Search for the cell housing the specified text and yield its (x, y) center coordinate. 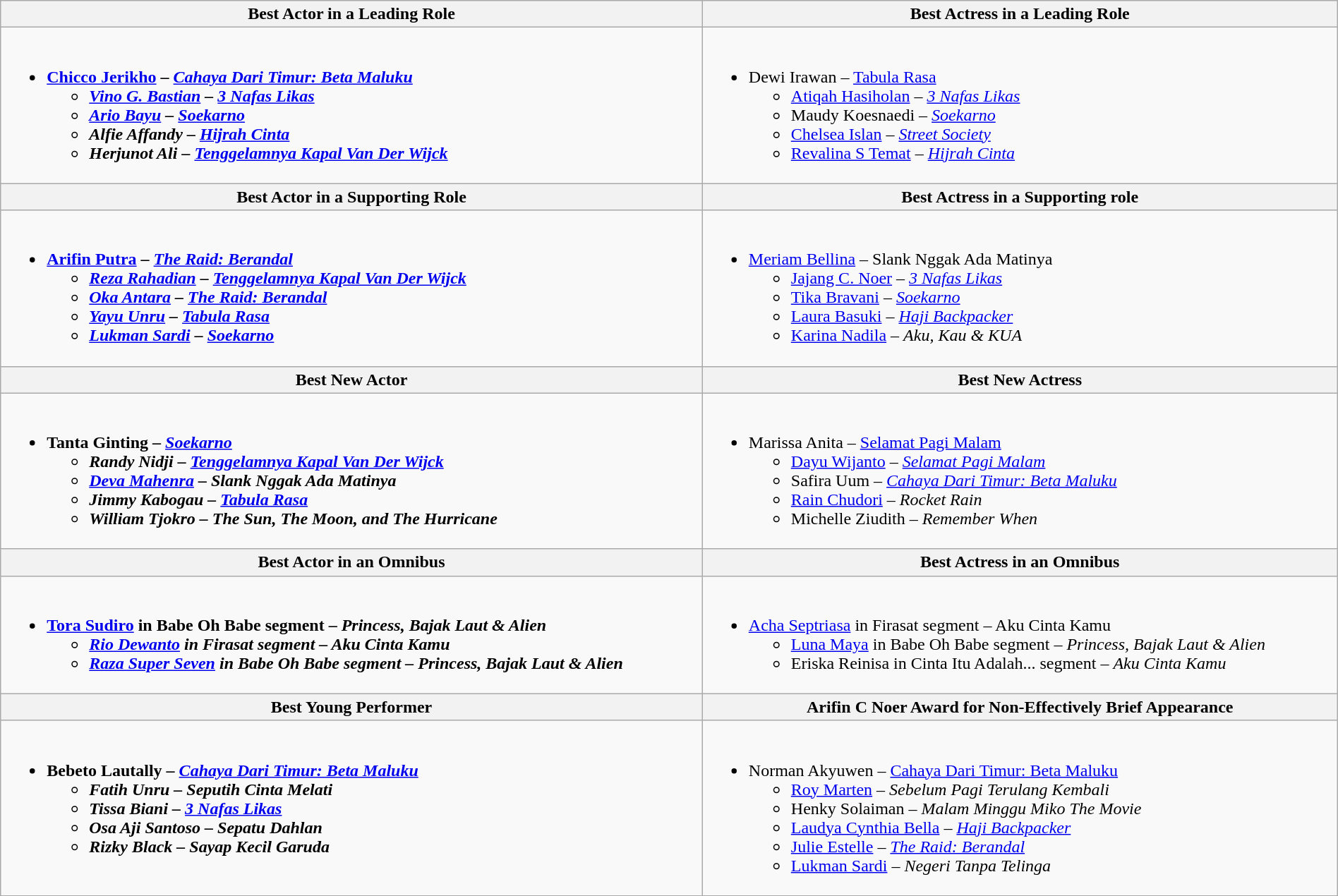
Best Actor in a Leading Role (351, 14)
Dewi Irawan – Tabula RasaAtiqah Hasiholan – 3 Nafas LikasMaudy Koesnaedi – SoekarnoChelsea Islan – Street SocietyRevalina S Temat – Hijrah Cinta (1020, 106)
Best New Actor (351, 380)
Best New Actress (1020, 380)
Arifin C Noer Award for Non-Effectively Brief Appearance (1020, 707)
Best Actor in a Supporting Role (351, 197)
Best Young Performer (351, 707)
Best Actress in a Supporting role (1020, 197)
Best Actor in an Omnibus (351, 562)
Best Actress in an Omnibus (1020, 562)
Best Actress in a Leading Role (1020, 14)
